Locate the cell with the specified text and output its (X, Y) center coordinate. 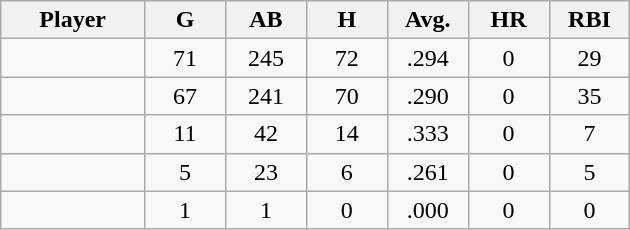
HR (508, 20)
.261 (428, 172)
Player (73, 20)
G (186, 20)
Avg. (428, 20)
14 (346, 134)
67 (186, 96)
7 (590, 134)
.000 (428, 210)
72 (346, 58)
29 (590, 58)
6 (346, 172)
H (346, 20)
AB (266, 20)
35 (590, 96)
23 (266, 172)
241 (266, 96)
RBI (590, 20)
.333 (428, 134)
.294 (428, 58)
11 (186, 134)
42 (266, 134)
.290 (428, 96)
71 (186, 58)
245 (266, 58)
70 (346, 96)
